Pinpoint the cell where the given text exists, returning its [X, Y] midpoint coordinate. 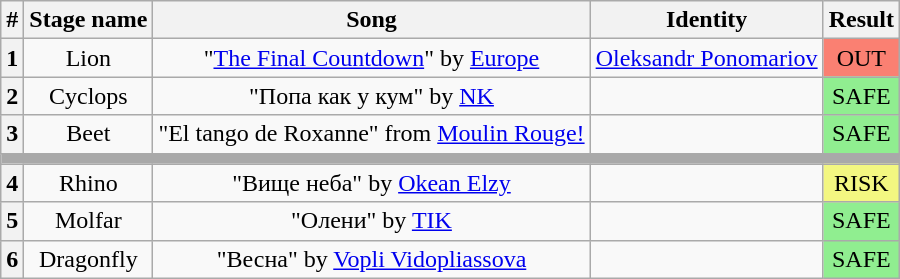
Result [861, 20]
Stage name [88, 20]
OUT [861, 58]
3 [12, 134]
"El tango de Roxanne" from Moulin Rouge! [372, 134]
4 [12, 183]
Song [372, 20]
5 [12, 221]
"Вище неба" by Okean Elzy [372, 183]
"Весна" by Vopli Vidopliassova [372, 259]
Beet [88, 134]
1 [12, 58]
Lion [88, 58]
RISK [861, 183]
Molfar [88, 221]
Dragonfly [88, 259]
"The Final Countdown" by Europe [372, 58]
2 [12, 96]
Rhino [88, 183]
6 [12, 259]
Oleksandr Ponomariov [706, 58]
# [12, 20]
"Олени" by TIK [372, 221]
Cyclops [88, 96]
Identity [706, 20]
"Попа как у кум" by NK [372, 96]
